Extract the (x, y) coordinate from the center of the cell holding the provided text.  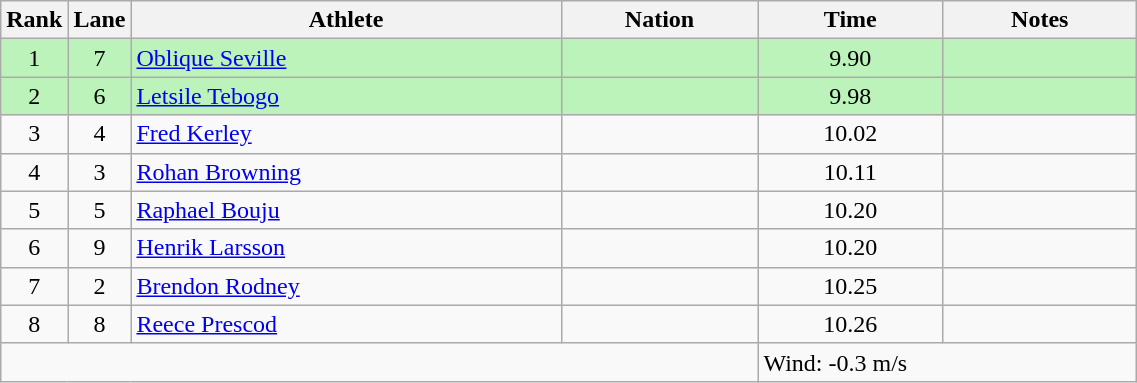
10.02 (850, 134)
Athlete (346, 20)
9 (100, 248)
Oblique Seville (346, 58)
Rohan Browning (346, 172)
Reece Prescod (346, 324)
Nation (660, 20)
Raphael Bouju (346, 210)
Wind: -0.3 m/s (948, 362)
9.98 (850, 96)
Brendon Rodney (346, 286)
Notes (1040, 20)
Letsile Tebogo (346, 96)
Time (850, 20)
10.26 (850, 324)
10.25 (850, 286)
Fred Kerley (346, 134)
1 (34, 58)
Rank (34, 20)
Henrik Larsson (346, 248)
10.11 (850, 172)
Lane (100, 20)
9.90 (850, 58)
